Search for the cell housing the specified text and yield its (x, y) center coordinate. 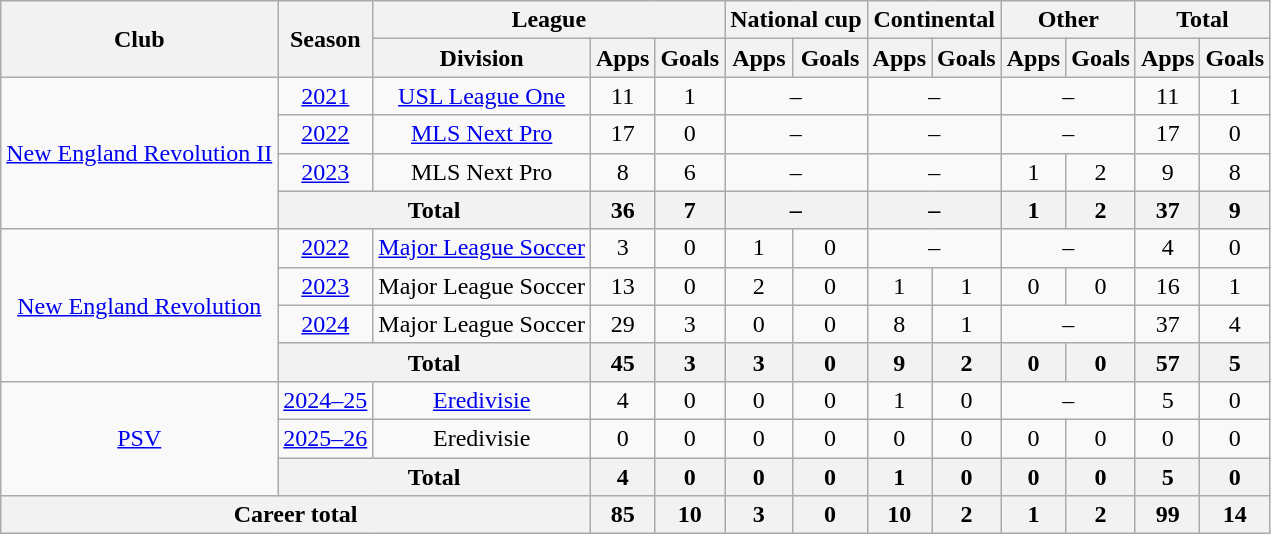
57 (1167, 362)
85 (622, 515)
Season (326, 39)
2025–26 (326, 438)
14 (1235, 515)
Division (482, 58)
New England Revolution (140, 305)
National cup (796, 20)
13 (622, 286)
29 (622, 324)
Career total (296, 515)
Continental (934, 20)
6 (690, 172)
2024 (326, 324)
League (549, 20)
36 (622, 210)
Club (140, 39)
45 (622, 362)
Other (1068, 20)
USL League One (482, 96)
16 (1167, 286)
2024–25 (326, 400)
99 (1167, 515)
New England Revolution II (140, 153)
7 (690, 210)
2021 (326, 96)
PSV (140, 438)
